Return (x, y) of the center of cell containing provided text 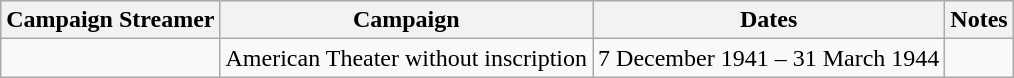
Dates (769, 20)
Campaign (406, 20)
Notes (979, 20)
Campaign Streamer (110, 20)
7 December 1941 – 31 March 1944 (769, 58)
American Theater without inscription (406, 58)
